Determine the (x, y) coordinate at the center of the cell enclosing the given text.  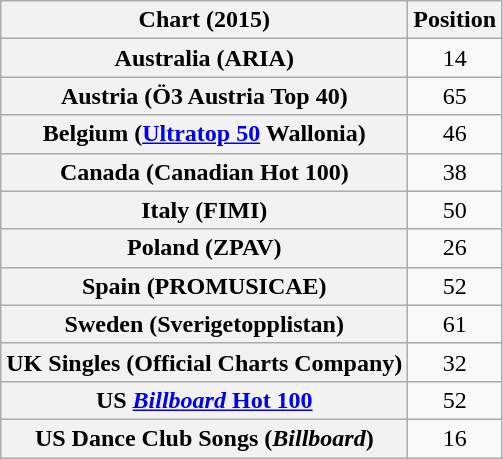
61 (455, 324)
14 (455, 58)
32 (455, 362)
26 (455, 248)
US Dance Club Songs (Billboard) (204, 438)
Austria (Ö3 Austria Top 40) (204, 96)
65 (455, 96)
Belgium (Ultratop 50 Wallonia) (204, 134)
US Billboard Hot 100 (204, 400)
Australia (ARIA) (204, 58)
Sweden (Sverigetopplistan) (204, 324)
46 (455, 134)
50 (455, 210)
Canada (Canadian Hot 100) (204, 172)
38 (455, 172)
Spain (PROMUSICAE) (204, 286)
UK Singles (Official Charts Company) (204, 362)
Chart (2015) (204, 20)
Position (455, 20)
Poland (ZPAV) (204, 248)
16 (455, 438)
Italy (FIMI) (204, 210)
